Scan for the cell matching the given text and deliver its (X, Y) coordinate at center. 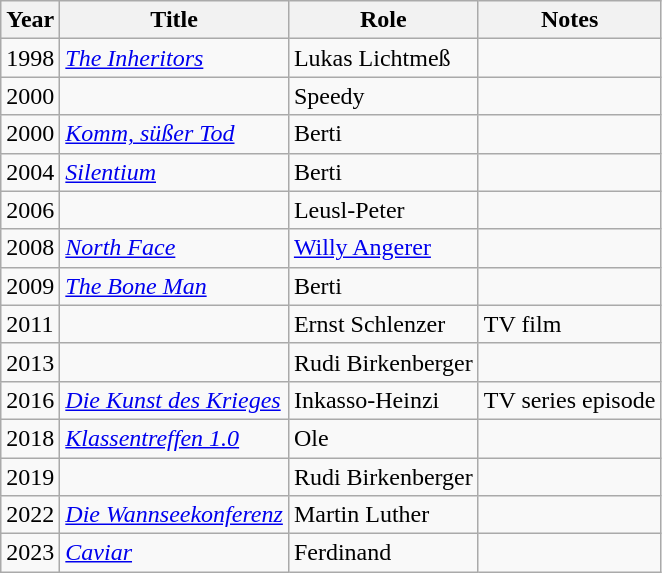
2008 (30, 248)
2013 (30, 362)
The Inheritors (174, 58)
Die Wannseekonferenz (174, 515)
2009 (30, 286)
2006 (30, 210)
Martin Luther (383, 515)
Notes (570, 20)
Leusl-Peter (383, 210)
North Face (174, 248)
2004 (30, 172)
Komm, süßer Tod (174, 134)
Role (383, 20)
Ole (383, 438)
1998 (30, 58)
2022 (30, 515)
2016 (30, 400)
2019 (30, 477)
Die Kunst des Krieges (174, 400)
Klassentreffen 1.0 (174, 438)
The Bone Man (174, 286)
2011 (30, 324)
2023 (30, 553)
Speedy (383, 96)
Lukas Lichtmeß (383, 58)
TV series episode (570, 400)
Ernst Schlenzer (383, 324)
Title (174, 20)
Caviar (174, 553)
2018 (30, 438)
TV film (570, 324)
Willy Angerer (383, 248)
Inkasso-Heinzi (383, 400)
Silentium (174, 172)
Ferdinand (383, 553)
Year (30, 20)
